Output the (x, y) coordinate of the center of the cell containing the given text.  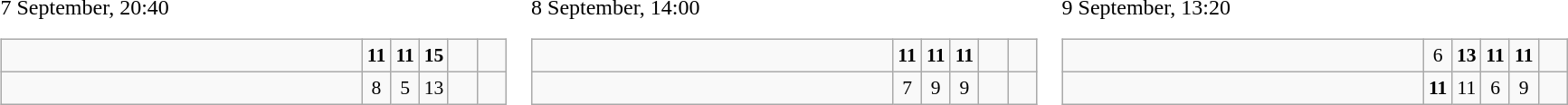
5 (405, 88)
7 (908, 88)
8 (376, 88)
15 (434, 56)
